Locate the cell with the specified text and output its (x, y) center coordinate. 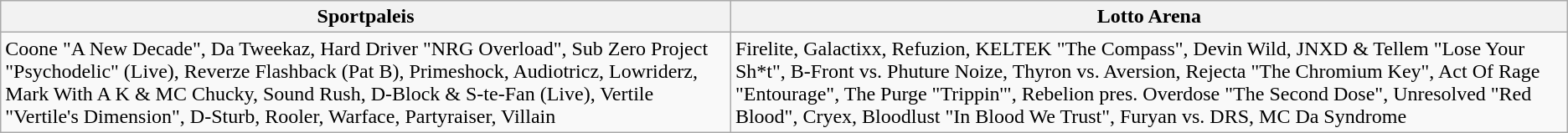
Sportpaleis (366, 17)
Lotto Arena (1149, 17)
